Locate the cell with the specified text and output its [x, y] center coordinate. 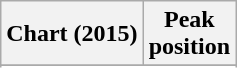
Chart (2015) [72, 34]
Peakposition [189, 34]
